Detect which cell encompasses the target text, then output its (x, y) center coordinate. 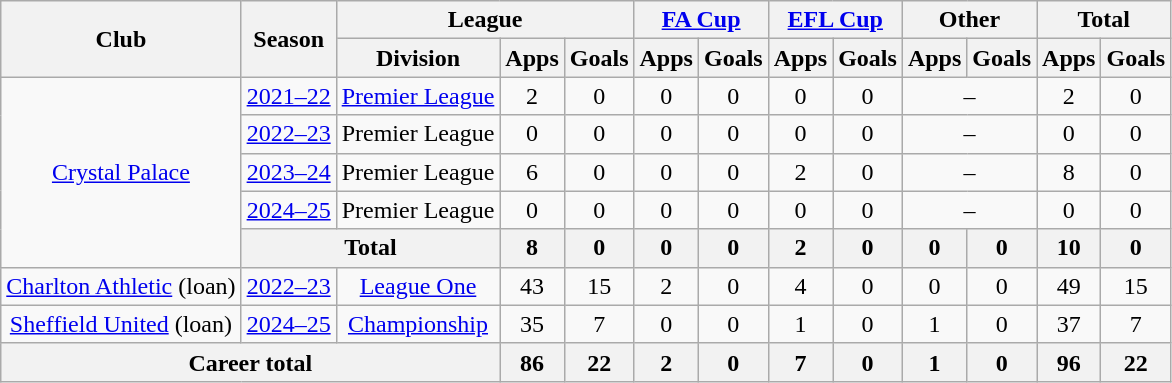
2023–24 (288, 172)
4 (800, 286)
Championship (418, 324)
96 (1069, 362)
Career total (250, 362)
Sheffield United (loan) (121, 324)
35 (532, 324)
49 (1069, 286)
Other (969, 20)
86 (532, 362)
10 (1069, 248)
Club (121, 39)
EFL Cup (835, 20)
6 (532, 172)
2021–22 (288, 96)
Charlton Athletic (loan) (121, 286)
League (485, 20)
43 (532, 286)
37 (1069, 324)
Crystal Palace (121, 172)
League One (418, 286)
FA Cup (701, 20)
Season (288, 39)
Division (418, 58)
